Search for the cell housing the specified text and yield its [X, Y] center coordinate. 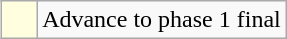
Advance to phase 1 final [162, 20]
